For the text-containing cell, return its midpoint in [X, Y] coordinate format. 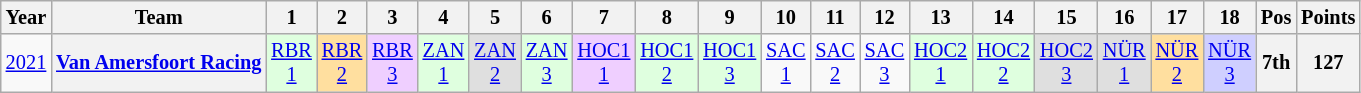
RBR2 [342, 63]
Van Amersfoort Racing [158, 63]
NÜR2 [1178, 63]
Team [158, 17]
4 [444, 17]
1 [291, 17]
HOC22 [1004, 63]
14 [1004, 17]
HOC23 [1066, 63]
12 [884, 17]
127 [1328, 63]
Points [1328, 17]
HOC11 [604, 63]
2 [342, 17]
7 [604, 17]
9 [730, 17]
16 [1124, 17]
5 [495, 17]
SAC1 [786, 63]
6 [547, 17]
2021 [26, 63]
NÜR3 [1230, 63]
HOC21 [940, 63]
RBR3 [392, 63]
17 [1178, 17]
7th [1276, 63]
HOC13 [730, 63]
18 [1230, 17]
SAC3 [884, 63]
ZAN2 [495, 63]
15 [1066, 17]
13 [940, 17]
3 [392, 17]
SAC2 [834, 63]
11 [834, 17]
Pos [1276, 17]
ZAN1 [444, 63]
8 [666, 17]
10 [786, 17]
RBR1 [291, 63]
HOC12 [666, 63]
NÜR1 [1124, 63]
ZAN3 [547, 63]
Year [26, 17]
